Return [x, y] of the center of cell containing provided text 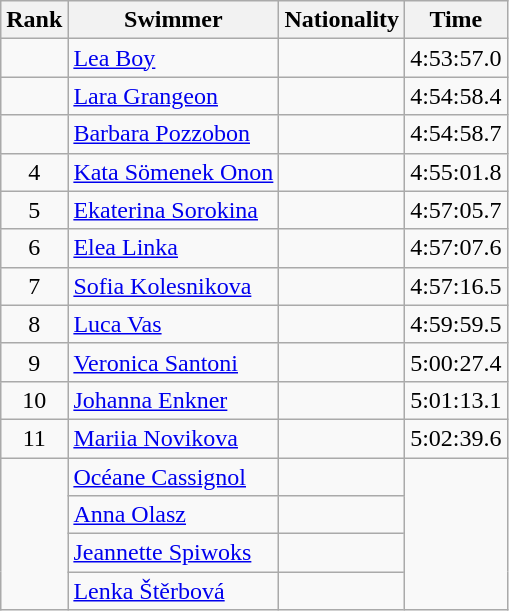
6 [34, 248]
Barbara Pozzobon [174, 134]
Ekaterina Sorokina [174, 210]
Veronica Santoni [174, 362]
4:57:07.6 [456, 248]
Nationality [342, 20]
4:59:59.5 [456, 324]
4:54:58.7 [456, 134]
Mariia Novikova [174, 438]
Sofia Kolesnikova [174, 286]
5:00:27.4 [456, 362]
4:53:57.0 [456, 58]
4:55:01.8 [456, 172]
5 [34, 210]
4:54:58.4 [456, 96]
4:57:05.7 [456, 210]
Anna Olasz [174, 515]
Lea Boy [174, 58]
4 [34, 172]
Océane Cassignol [174, 477]
Johanna Enkner [174, 400]
5:01:13.1 [456, 400]
4:57:16.5 [456, 286]
5:02:39.6 [456, 438]
Swimmer [174, 20]
Lara Grangeon [174, 96]
Rank [34, 20]
7 [34, 286]
Kata Sömenek Onon [174, 172]
Jeannette Spiwoks [174, 553]
Elea Linka [174, 248]
8 [34, 324]
9 [34, 362]
Time [456, 20]
Lenka Štěrbová [174, 591]
Luca Vas [174, 324]
11 [34, 438]
10 [34, 400]
